Locate the cell with the specified text and output its [x, y] center coordinate. 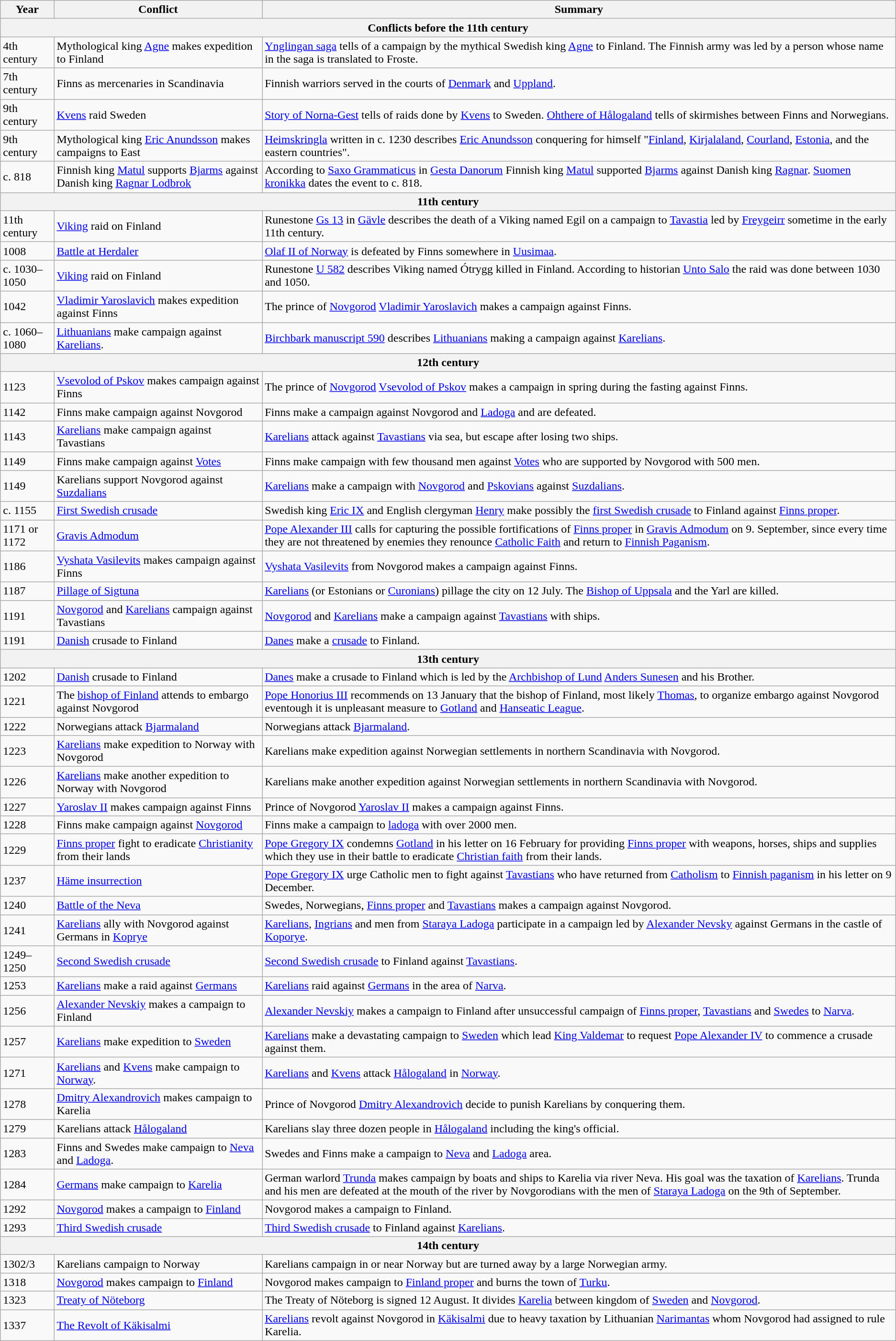
1293 [27, 1228]
1279 [27, 1129]
Finns make campaign against Votes [158, 461]
1202 [27, 677]
The prince of Novgorod Vsevolod of Pskov makes a campaign in spring during the fasting against Finns. [579, 388]
1240 [27, 905]
Karelians make campaign against Tavastians [158, 436]
1241 [27, 930]
1042 [27, 306]
Karelians and Kvens make campaign to Norway. [158, 1073]
Prince of Novgorod Dmitry Alexandrovich decide to punish Karelians by conquering them. [579, 1104]
Swedish king Eric IX and English clergyman Henry make possibly the first Swedish crusade to Finland against Finns proper. [579, 511]
Karelians make a raid against Germans [158, 986]
c. 1060–1080 [27, 338]
Norwegians attack Bjarmaland [158, 726]
Karelians make a campaign with Novgorod and Pskovians against Suzdalians. [579, 486]
Finnish king Matul supports Bjarms against Danish king Ragnar Lodbrok [158, 177]
Vyshata Vasilevits from Novgorod makes a campaign against Finns. [579, 567]
Karelians campaign to Norway [158, 1264]
Karelians and Kvens attack Hålogaland in Norway. [579, 1073]
c. 818 [27, 177]
Häme insurrection [158, 881]
1187 [27, 591]
Karelians ally with Novgorod against Germans in Koprye [158, 930]
14th century [448, 1246]
Novgorod and Karelians make a campaign against Tavastians with ships. [579, 615]
Pope Gregory IX urge Catholic men to fight against Tavastians who have returned from Catholism to Finnish paganism in his letter on 9 December. [579, 881]
Mythological king Agne makes expedition to Finland [158, 53]
Prince of Novgorod Yaroslav II makes a campaign against Finns. [579, 807]
Vsevolod of Pskov makes campaign against Finns [158, 388]
Battle of the Neva [158, 905]
Lithuanians make campaign against Karelians. [158, 338]
Conflict [158, 10]
Finns as mercenaries in Scandinavia [158, 83]
Swedes, Norwegians, Finns proper and Tavastians makes a campaign against Novgorod. [579, 905]
1186 [27, 567]
1283 [27, 1153]
Novgorod makes a campaign to Finland. [579, 1209]
Finns proper fight to eradicate Christianity from their lands [158, 850]
Karelians raid against Germans in the area of Narva. [579, 986]
Karelians support Novgorod against Suzdalians [158, 486]
1223 [27, 751]
1318 [27, 1282]
Year [27, 10]
c. 1030–1050 [27, 276]
The bishop of Finland attends to embargo against Novgorod [158, 702]
Conflicts before the 11th century [448, 28]
Novgorod makes a campaign to Finland [158, 1209]
1323 [27, 1300]
1337 [27, 1325]
Third Swedish crusade [158, 1228]
Karelians campaign in or near Norway but are turned away by a large Norwegian army. [579, 1264]
1284 [27, 1185]
Olaf II of Norway is defeated by Finns somewhere in Uusimaa. [579, 251]
c. 1155 [27, 511]
1222 [27, 726]
1256 [27, 1011]
Finnish warriors served in the courts of Denmark and Uppland. [579, 83]
Karelians attack against Tavastians via sea, but escape after losing two ships. [579, 436]
Karelians (or Estonians or Curonians) pillage the city on 12 July. The Bishop of Uppsala and the Yarl are killed. [579, 591]
Novgorod makes campaign to Finland proper and burns the town of Turku. [579, 1282]
Heimskringla written in c. 1230 describes Eric Anundsson conquering for himself "Finland, Kirjalaland, Courland, Estonia, and the eastern countries". [579, 145]
1171 or 1172 [27, 535]
Vyshata Vasilevits makes campaign against Finns [158, 567]
Dmitry Alexandrovich makes campaign to Karelia [158, 1104]
Karelians make another expedition against Norwegian settlements in northern Scandinavia with Novgorod. [579, 782]
Second Swedish crusade to Finland against Tavastians. [579, 961]
Kvens raid Sweden [158, 115]
Battle at Herdaler [158, 251]
1226 [27, 782]
1253 [27, 986]
1229 [27, 850]
Germans make campaign to Karelia [158, 1185]
4th century [27, 53]
1227 [27, 807]
Treaty of Nöteborg [158, 1300]
Gravis Admodum [158, 535]
Vladimir Yaroslavich makes expedition against Finns [158, 306]
Danes make a crusade to Finland which is led by the Archbishop of Lund Anders Sunesen and his Brother. [579, 677]
1292 [27, 1209]
Karelians make a devastating campaign to Sweden which lead King Valdemar to request Pope Alexander IV to commence a crusade against them. [579, 1041]
Karelians make expedition against Norwegian settlements in northern Scandinavia with Novgorod. [579, 751]
1257 [27, 1041]
Yaroslav II makes campaign against Finns [158, 807]
1123 [27, 388]
Story of Norna-Gest tells of raids done by Kvens to Sweden. Ohthere of Hålogaland tells of skirmishes between Finns and Norwegians. [579, 115]
Karelians make expedition to Sweden [158, 1041]
13th century [448, 659]
Karelians attack Hålogaland [158, 1129]
7th century [27, 83]
Karelians make another expedition to Norway with Novgorod [158, 782]
Summary [579, 10]
Novgorod and Karelians campaign against Tavastians [158, 615]
Novgorod makes campaign to Finland [158, 1282]
Alexander Nevskiy makes a campaign to Finland after unsuccessful campaign of Finns proper, Tavastians and Swedes to Narva. [579, 1011]
Karelians, Ingrians and men from Staraya Ladoga participate in a campaign led by Alexander Nevsky against Germans in the castle of Koporye. [579, 930]
Alexander Nevskiy makes a campaign to Finland [158, 1011]
1228 [27, 825]
Finns make campaign with few thousand men against Votes who are supported by Novgorod with 500 men. [579, 461]
First Swedish crusade [158, 511]
Finns and Swedes make campaign to Neva and Ladoga. [158, 1153]
Mythological king Eric Anundsson makes campaigns to East [158, 145]
Norwegians attack Bjarmaland. [579, 726]
Runestone U 582 describes Viking named Ótrygg killed in Finland. According to historian Unto Salo the raid was done between 1030 and 1050. [579, 276]
Karelians make expedition to Norway with Novgorod [158, 751]
Third Swedish crusade to Finland against Karelians. [579, 1228]
Runestone Gs 13 in Gävle describes the death of a Viking named Egil on a campaign to Tavastia led by Freygeirr sometime in the early 11th century. [579, 226]
1271 [27, 1073]
Finns make a campaign to ladoga with over 2000 men. [579, 825]
Finns make a campaign against Novgorod and Ladoga and are defeated. [579, 412]
1302/3 [27, 1264]
Swedes and Finns make a campaign to Neva and Ladoga area. [579, 1153]
1142 [27, 412]
The prince of Novgorod Vladimir Yaroslavich makes a campaign against Finns. [579, 306]
Pillage of Sigtuna [158, 591]
Birchbark manuscript 590 describes Lithuanians making a campaign against Karelians. [579, 338]
Karelians revolt against Novgorod in Käkisalmi due to heavy taxation by Lithuanian Narimantas whom Novgorod had assigned to rule Karelia. [579, 1325]
1278 [27, 1104]
Karelians slay three dozen people in Hålogaland including the king's official. [579, 1129]
12th century [448, 363]
1143 [27, 436]
The Revolt of Käkisalmi [158, 1325]
1008 [27, 251]
1237 [27, 881]
1221 [27, 702]
1249–1250 [27, 961]
Danes make a crusade to Finland. [579, 640]
The Treaty of Nöteborg is signed 12 August. It divides Karelia between kingdom of Sweden and Novgorod. [579, 1300]
Second Swedish crusade [158, 961]
